Detect which cell encompasses the target text, then output its [X, Y] center coordinate. 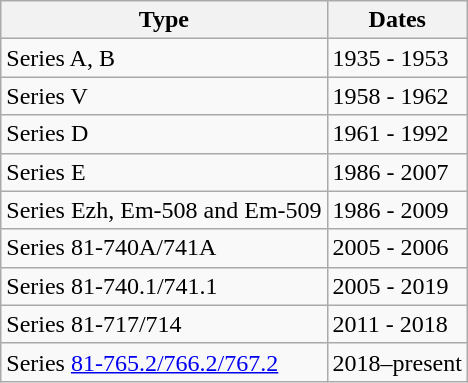
Series 81-765.2/766.2/767.2 [164, 362]
Series Ezh, Em-508 and Em-509 [164, 210]
Series 81-740.1/741.1 [164, 286]
1935 - 1953 [397, 58]
Series D [164, 134]
2011 - 2018 [397, 324]
Series 81-740A/741A [164, 248]
2005 - 2019 [397, 286]
Series V [164, 96]
2018–present [397, 362]
Dates [397, 20]
Series 81-717/714 [164, 324]
1986 - 2007 [397, 172]
1986 - 2009 [397, 210]
2005 - 2006 [397, 248]
Series A, B [164, 58]
Type [164, 20]
Series E [164, 172]
1958 - 1962 [397, 96]
1961 - 1992 [397, 134]
